Provide the [X, Y] coordinate of the cell's center where the given text is located.  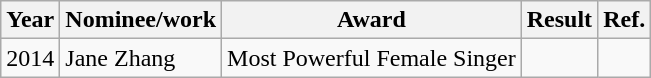
Year [30, 20]
2014 [30, 58]
Award [372, 20]
Jane Zhang [141, 58]
Result [559, 20]
Ref. [624, 20]
Nominee/work [141, 20]
Most Powerful Female Singer [372, 58]
